Detect which cell encompasses the target text, then output its [X, Y] center coordinate. 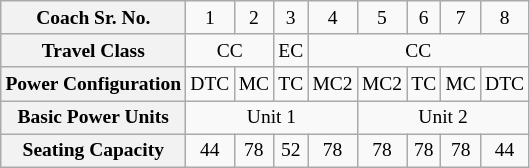
8 [504, 18]
5 [382, 18]
Unit 2 [443, 118]
7 [461, 18]
1 [210, 18]
Power Configuration [94, 84]
4 [332, 18]
Unit 1 [272, 118]
Coach Sr. No. [94, 18]
EC [291, 50]
2 [254, 18]
6 [424, 18]
3 [291, 18]
Basic Power Units [94, 118]
52 [291, 150]
Seating Capacity [94, 150]
Travel Class [94, 50]
